Find where the given text appears and provide that cell's center as (x, y) coordinate. 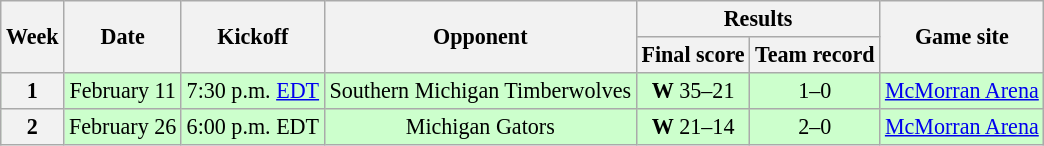
Opponent (480, 36)
7:30 p.m. EDT (252, 90)
6:00 p.m. EDT (252, 126)
2 (32, 126)
2–0 (815, 126)
Kickoff (252, 36)
Week (32, 36)
Southern Michigan Timberwolves (480, 90)
Date (123, 36)
Results (758, 18)
February 26 (123, 126)
Michigan Gators (480, 126)
Game site (962, 36)
1 (32, 90)
W 21–14 (693, 126)
Final score (693, 54)
W 35–21 (693, 90)
1–0 (815, 90)
Team record (815, 54)
February 11 (123, 90)
